Scan for the cell matching the given text and deliver its (x, y) coordinate at center. 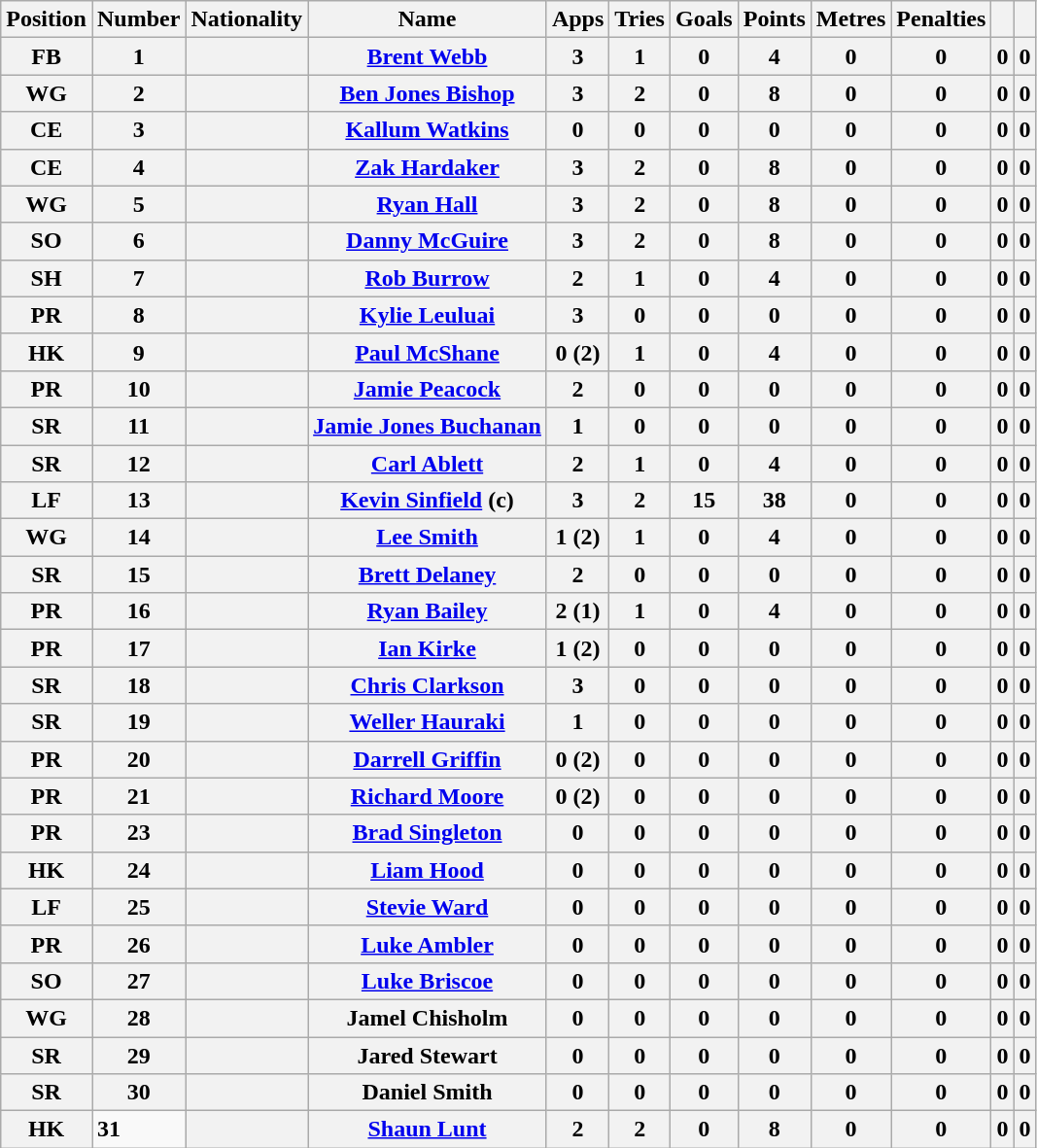
30 (138, 1093)
16 (138, 611)
11 (138, 426)
31 (138, 1130)
Darrell Griffin (428, 759)
Goals (704, 19)
19 (138, 722)
FB (47, 56)
Rob Burrow (428, 278)
24 (138, 870)
Weller Hauraki (428, 722)
Kylie Leuluai (428, 315)
Chris Clarkson (428, 685)
Name (428, 19)
Zak Hardaker (428, 167)
17 (138, 648)
6 (138, 241)
Brent Webb (428, 56)
Number (138, 19)
Lee Smith (428, 538)
27 (138, 981)
13 (138, 501)
29 (138, 1055)
18 (138, 685)
28 (138, 1018)
26 (138, 944)
Brad Singleton (428, 833)
Penalties (941, 19)
Apps (577, 19)
Jamie Peacock (428, 389)
Luke Ambler (428, 944)
5 (138, 204)
Jared Stewart (428, 1055)
Metres (851, 19)
Jamel Chisholm (428, 1018)
25 (138, 907)
14 (138, 538)
Position (47, 19)
Richard Moore (428, 796)
Liam Hood (428, 870)
10 (138, 389)
38 (774, 501)
21 (138, 796)
Luke Briscoe (428, 981)
20 (138, 759)
Carl Ablett (428, 464)
Paul McShane (428, 352)
Ian Kirke (428, 648)
Shaun Lunt (428, 1130)
Tries (639, 19)
Ben Jones Bishop (428, 93)
Kevin Sinfield (c) (428, 501)
Kallum Watkins (428, 130)
23 (138, 833)
Danny McGuire (428, 241)
2 (1) (577, 611)
Nationality (247, 19)
Stevie Ward (428, 907)
Points (774, 19)
Brett Delaney (428, 574)
Jamie Jones Buchanan (428, 426)
9 (138, 352)
12 (138, 464)
SH (47, 278)
Ryan Bailey (428, 611)
7 (138, 278)
Daniel Smith (428, 1093)
Ryan Hall (428, 204)
